Capture the cell that displays the provided text and extract its [X, Y] central coordinate. 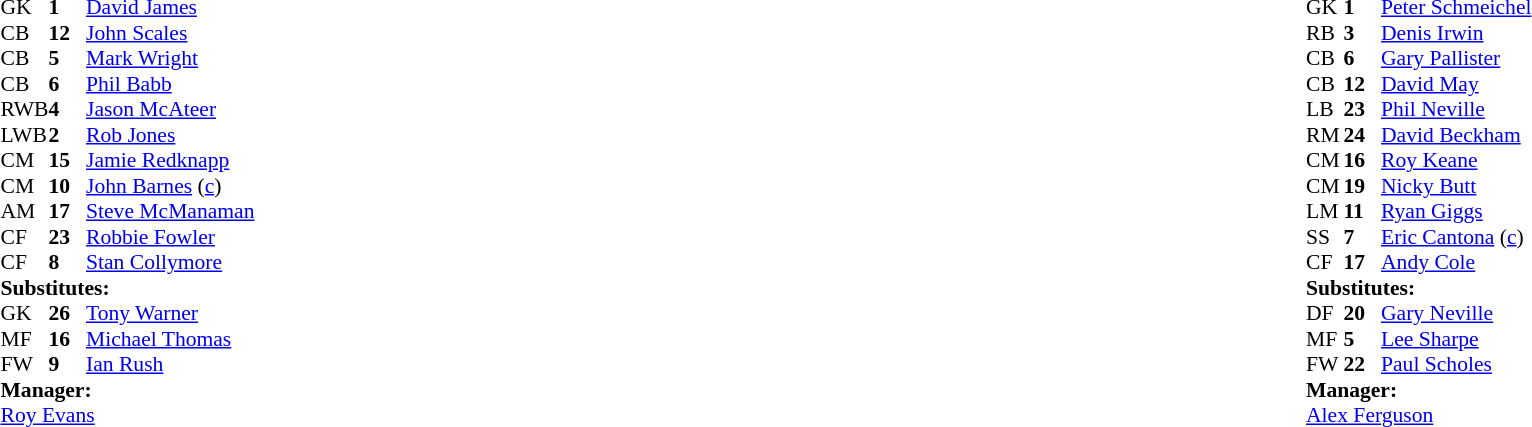
RM [1325, 135]
Michael Thomas [170, 339]
David May [1456, 84]
24 [1363, 135]
Lee Sharpe [1456, 339]
11 [1363, 211]
4 [67, 109]
Gary Pallister [1456, 59]
LB [1325, 109]
Eric Cantona (c) [1456, 237]
Ian Rush [170, 365]
3 [1363, 33]
7 [1363, 237]
David Beckham [1456, 135]
Robbie Fowler [170, 237]
RB [1325, 33]
Phil Neville [1456, 109]
9 [67, 365]
15 [67, 161]
Jason McAteer [170, 109]
2 [67, 135]
10 [67, 186]
Ryan Giggs [1456, 211]
Gary Neville [1456, 313]
22 [1363, 365]
Denis Irwin [1456, 33]
Tony Warner [170, 313]
Paul Scholes [1456, 365]
Stan Collymore [170, 263]
GK [24, 313]
LWB [24, 135]
Andy Cole [1456, 263]
RWB [24, 109]
Phil Babb [170, 84]
8 [67, 263]
SS [1325, 237]
Rob Jones [170, 135]
John Barnes (c) [170, 186]
DF [1325, 313]
Steve McManaman [170, 211]
Jamie Redknapp [170, 161]
AM [24, 211]
Mark Wright [170, 59]
Nicky Butt [1456, 186]
26 [67, 313]
John Scales [170, 33]
20 [1363, 313]
LM [1325, 211]
19 [1363, 186]
Roy Keane [1456, 161]
